From the cell containing the given text, extract its center point as (X, Y) coordinate. 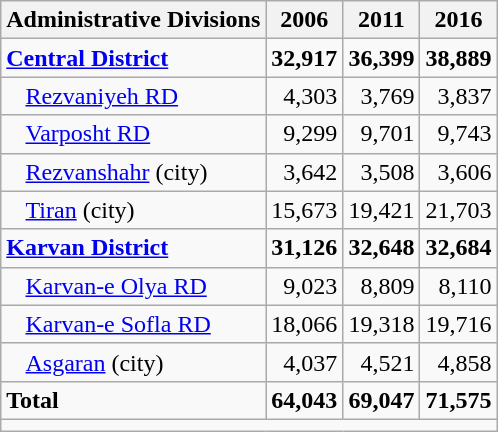
Karvan-e Sofla RD (134, 324)
Total (134, 400)
Rezvanshahr (city) (134, 172)
8,809 (382, 286)
Central District (134, 58)
19,421 (382, 210)
9,701 (382, 134)
15,673 (304, 210)
69,047 (382, 400)
Asgaran (city) (134, 362)
38,889 (458, 58)
3,642 (304, 172)
2011 (382, 20)
19,318 (382, 324)
Varposht RD (134, 134)
36,399 (382, 58)
Rezvaniyeh RD (134, 96)
32,648 (382, 248)
3,606 (458, 172)
31,126 (304, 248)
64,043 (304, 400)
2016 (458, 20)
18,066 (304, 324)
4,521 (382, 362)
19,716 (458, 324)
3,837 (458, 96)
8,110 (458, 286)
3,508 (382, 172)
4,858 (458, 362)
32,684 (458, 248)
Administrative Divisions (134, 20)
21,703 (458, 210)
71,575 (458, 400)
2006 (304, 20)
3,769 (382, 96)
9,023 (304, 286)
4,037 (304, 362)
Karvan-e Olya RD (134, 286)
4,303 (304, 96)
Tiran (city) (134, 210)
Karvan District (134, 248)
32,917 (304, 58)
9,743 (458, 134)
9,299 (304, 134)
